Provide the (X, Y) coordinate of the cell's center where the given text is located.  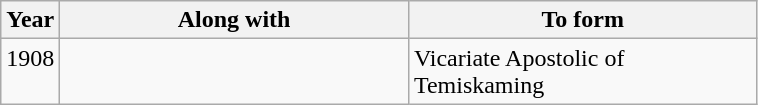
1908 (30, 72)
Year (30, 20)
Vicariate Apostolic of Temiskaming (582, 72)
Along with (234, 20)
To form (582, 20)
